Pinpoint the cell where the given text exists, returning its (x, y) midpoint coordinate. 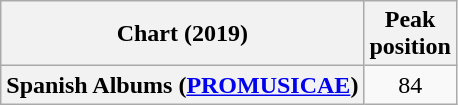
84 (410, 85)
Peakposition (410, 34)
Spanish Albums (PROMUSICAE) (182, 85)
Chart (2019) (182, 34)
